Search for the cell housing the specified text and yield its (X, Y) center coordinate. 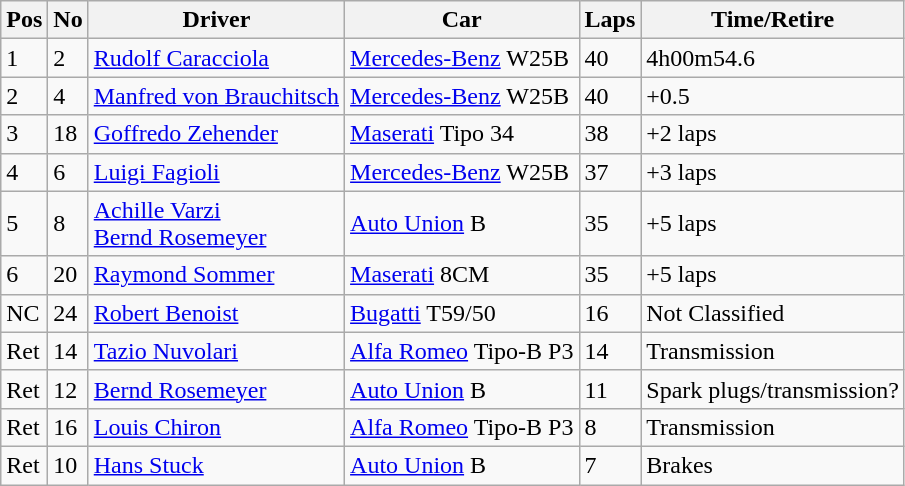
Brakes (773, 465)
5 (24, 224)
No (68, 20)
Maserati 8CM (462, 275)
Not Classified (773, 313)
38 (610, 134)
Hans Stuck (216, 465)
12 (68, 389)
NC (24, 313)
18 (68, 134)
20 (68, 275)
3 (24, 134)
11 (610, 389)
Goffredo Zehender (216, 134)
Pos (24, 20)
Luigi Fagioli (216, 172)
Maserati Tipo 34 (462, 134)
24 (68, 313)
Rudolf Caracciola (216, 58)
+0.5 (773, 96)
Achille Varzi Bernd Rosemeyer (216, 224)
4h00m54.6 (773, 58)
10 (68, 465)
Robert Benoist (216, 313)
+3 laps (773, 172)
37 (610, 172)
Car (462, 20)
Tazio Nuvolari (216, 351)
7 (610, 465)
+2 laps (773, 134)
1 (24, 58)
Bernd Rosemeyer (216, 389)
Time/Retire (773, 20)
Raymond Sommer (216, 275)
Manfred von Brauchitsch (216, 96)
Louis Chiron (216, 427)
Spark plugs/transmission? (773, 389)
Bugatti T59/50 (462, 313)
Laps (610, 20)
Driver (216, 20)
